Find where the given text appears and provide that cell's center as [x, y] coordinate. 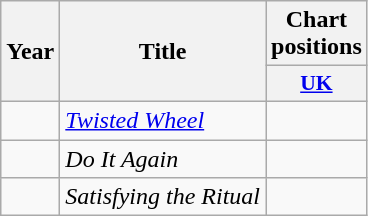
Twisted Wheel [163, 120]
Title [163, 52]
Chart positions [317, 34]
UK [317, 84]
Year [30, 52]
Do It Again [163, 159]
Satisfying the Ritual [163, 197]
